Determine the [X, Y] coordinate at the center of the cell enclosing the given text.  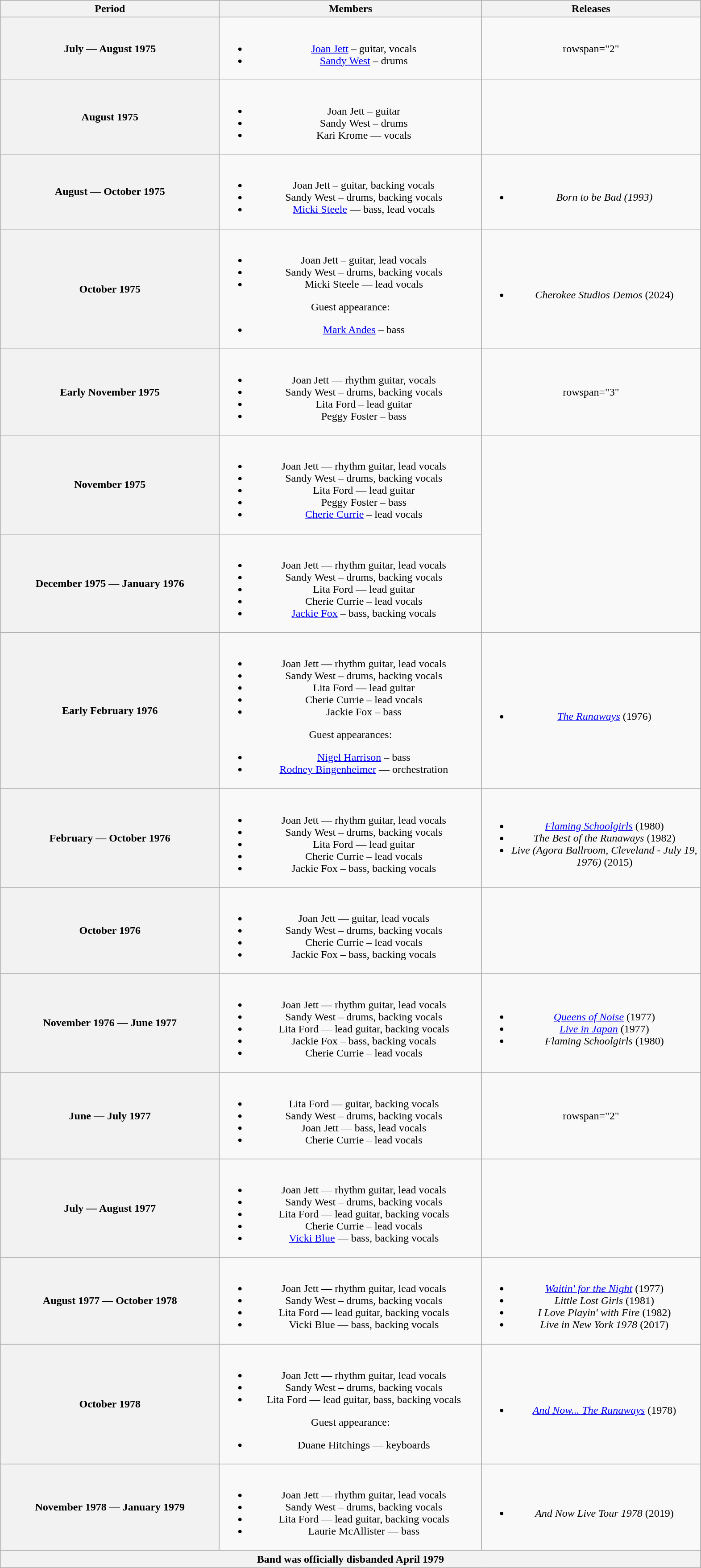
Joan Jett — rhythm guitar, lead vocalsSandy West – drums, backing vocalsLita Ford — lead guitar, backing vocalsLaurie McAllister — bass [351, 1507]
November 1978 — January 1979 [110, 1507]
Lita Ford — guitar, backing vocalsSandy West – drums, backing vocalsJoan Jett — bass, lead vocalsCherie Currie – lead vocals [351, 1115]
Waitin' for the Night (1977)Little Lost Girls (1981)I Love Playin' with Fire (1982)Live in New York 1978 (2017) [591, 1301]
And Now Live Tour 1978 (2019) [591, 1507]
October 1975 [110, 289]
Joan Jett – guitar, lead vocalsSandy West – drums, backing vocalsMicki Steele — lead vocalsGuest appearance:Mark Andes – bass [351, 289]
Joan Jett — rhythm guitar, vocalsSandy West – drums, backing vocalsLita Ford – lead guitarPeggy Foster – bass [351, 392]
October 1976 [110, 930]
Early February 1976 [110, 710]
Joan Jett — rhythm guitar, lead vocalsSandy West – drums, backing vocalsLita Ford — lead guitarPeggy Foster – bassCherie Currie – lead vocals [351, 484]
And Now... The Runaways (1978) [591, 1404]
August 1977 — October 1978 [110, 1301]
Releases [591, 9]
rowspan="3" [591, 392]
July — August 1977 [110, 1209]
Joan Jett – guitar, vocalsSandy West – drums [351, 49]
July — August 1975 [110, 49]
Band was officially disbanded April 1979 [351, 1559]
The Runaways (1976) [591, 710]
February — October 1976 [110, 838]
Cherokee Studios Demos (2024) [591, 289]
June — July 1977 [110, 1115]
Joan Jett – guitar, backing vocalsSandy West – drums, backing vocalsMicki Steele — bass, lead vocals [351, 192]
Queens of Noise (1977)Live in Japan (1977)Flaming Schoolgirls (1980) [591, 1023]
Period [110, 9]
Flaming Schoolgirls (1980)The Best of the Runaways (1982)Live (Agora Ballroom, Cleveland - July 19, 1976) (2015) [591, 838]
Members [351, 9]
August — October 1975 [110, 192]
Joan Jett – guitarSandy West – drumsKari Krome — vocals [351, 117]
Joan Jett — guitar, lead vocalsSandy West – drums, backing vocalsCherie Currie – lead vocalsJackie Fox – bass, backing vocals [351, 930]
December 1975 — January 1976 [110, 583]
August 1975 [110, 117]
October 1978 [110, 1404]
Early November 1975 [110, 392]
Joan Jett — rhythm guitar, lead vocalsSandy West – drums, backing vocalsLita Ford — lead guitar, backing vocalsVicki Blue — bass, backing vocals [351, 1301]
November 1976 — June 1977 [110, 1023]
November 1975 [110, 484]
Born to be Bad (1993) [591, 192]
